Capture the cell that displays the provided text and extract its (X, Y) central coordinate. 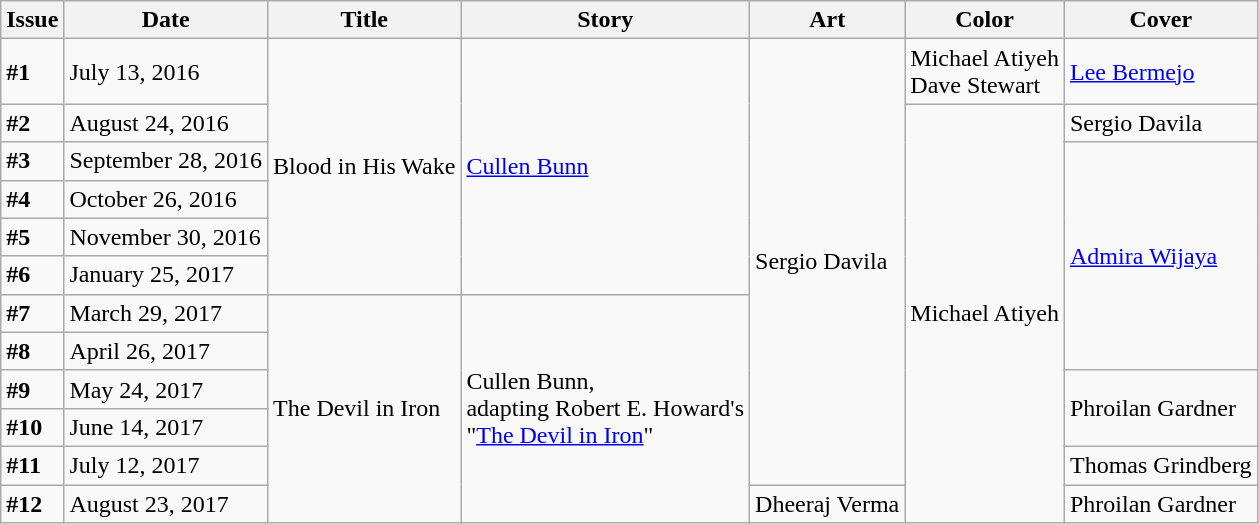
#7 (32, 313)
Issue (32, 20)
#1 (32, 72)
September 28, 2016 (166, 161)
January 25, 2017 (166, 275)
Michael AtiyehDave Stewart (985, 72)
Michael Atiyeh (985, 314)
#10 (32, 427)
Cover (1160, 20)
The Devil in Iron (364, 408)
Art (828, 20)
May 24, 2017 (166, 389)
July 12, 2017 (166, 465)
Date (166, 20)
#6 (32, 275)
Blood in His Wake (364, 166)
#2 (32, 123)
#3 (32, 161)
Cullen Bunn,adapting Robert E. Howard's"The Devil in Iron" (606, 408)
October 26, 2016 (166, 199)
#11 (32, 465)
#4 (32, 199)
Lee Bermejo (1160, 72)
November 30, 2016 (166, 237)
Dheeraj Verma (828, 503)
Thomas Grindberg (1160, 465)
Story (606, 20)
April 26, 2017 (166, 351)
July 13, 2016 (166, 72)
#5 (32, 237)
June 14, 2017 (166, 427)
#12 (32, 503)
Admira Wijaya (1160, 256)
August 24, 2016 (166, 123)
Cullen Bunn (606, 166)
Color (985, 20)
March 29, 2017 (166, 313)
#9 (32, 389)
August 23, 2017 (166, 503)
Title (364, 20)
#8 (32, 351)
